Determine the (X, Y) coordinate at the center of the cell enclosing the given text.  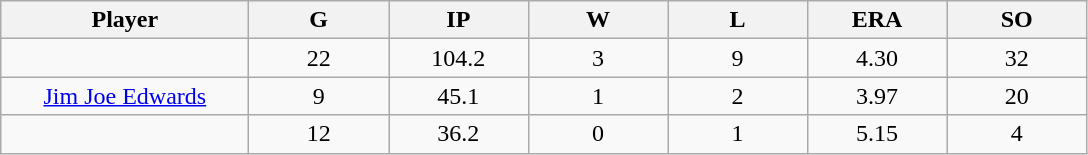
L (738, 20)
45.1 (458, 96)
Jim Joe Edwards (125, 96)
4.30 (877, 58)
4 (1017, 134)
IP (458, 20)
G (319, 20)
20 (1017, 96)
22 (319, 58)
5.15 (877, 134)
Player (125, 20)
W (598, 20)
36.2 (458, 134)
12 (319, 134)
0 (598, 134)
3.97 (877, 96)
3 (598, 58)
2 (738, 96)
ERA (877, 20)
32 (1017, 58)
104.2 (458, 58)
SO (1017, 20)
